Locate the cell with the specified text and output its [x, y] center coordinate. 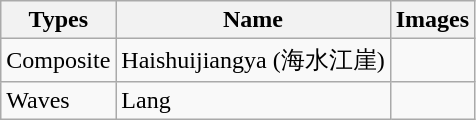
Waves [58, 100]
Images [432, 20]
Haishuijiangya (海水江崖) [253, 60]
Name [253, 20]
Lang [253, 100]
Composite [58, 60]
Types [58, 20]
